Detect which cell encompasses the target text, then output its (x, y) center coordinate. 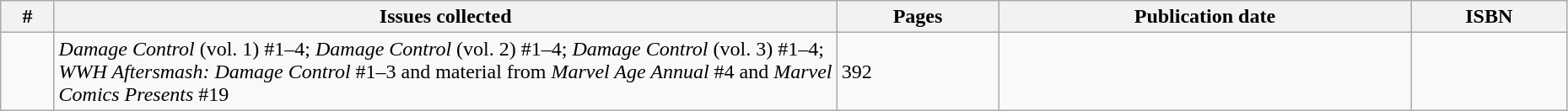
Publication date (1205, 17)
# (27, 17)
Pages (918, 17)
ISBN (1489, 17)
392 (918, 71)
Issues collected (445, 17)
